Provide the (x, y) coordinate of the cell's center where the given text is located.  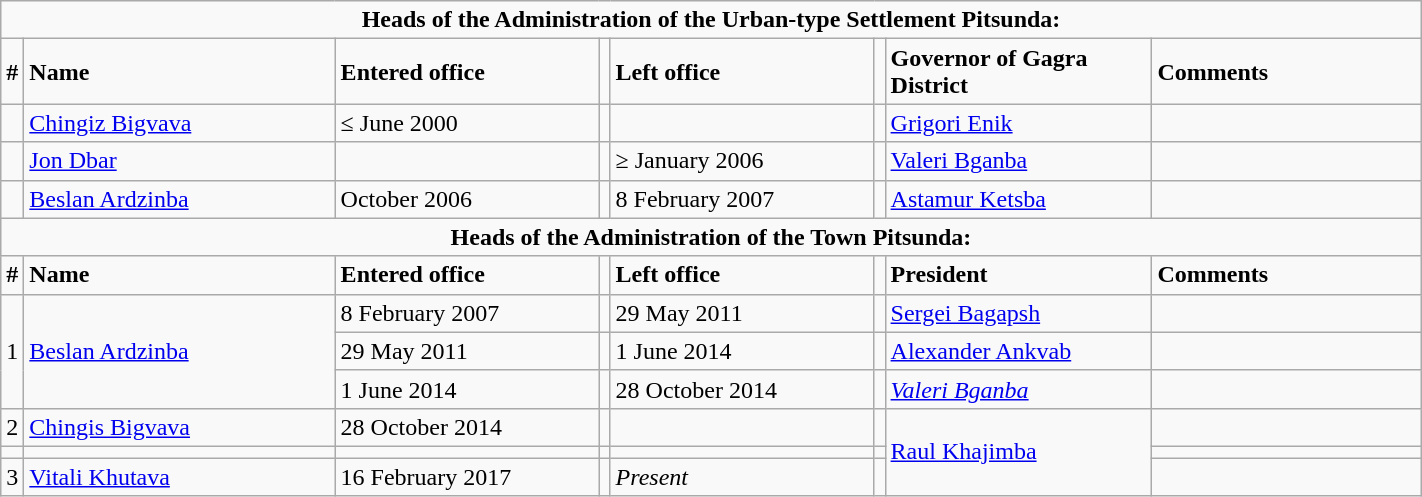
Present (742, 477)
Jon Dbar (180, 161)
≥ January 2006 (742, 161)
Grigori Enik (1018, 123)
Chingiz Bigvava (180, 123)
Governor of Gagra District (1018, 72)
October 2006 (467, 199)
Alexander Ankvab (1018, 351)
≤ June 2000 (467, 123)
Raul Khajimba (1018, 452)
16 February 2017 (467, 477)
Heads of the Administration of the Urban-type Settlement Pitsunda: (711, 20)
3 (12, 477)
Vitali Khutava (180, 477)
1 (12, 351)
Chingis Bigvava (180, 427)
Heads of the Administration of the Town Pitsunda: (711, 237)
Sergei Bagapsh (1018, 313)
2 (12, 427)
President (1018, 275)
Astamur Ketsba (1018, 199)
